Identify which cell holds the provided text, then report its (X, Y) central coordinate. 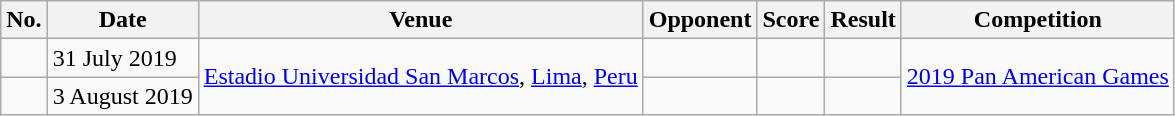
31 July 2019 (122, 58)
Opponent (700, 20)
Estadio Universidad San Marcos, Lima, Peru (420, 77)
3 August 2019 (122, 96)
Date (122, 20)
Score (791, 20)
No. (24, 20)
2019 Pan American Games (1038, 77)
Competition (1038, 20)
Result (863, 20)
Venue (420, 20)
